Search for the cell housing the specified text and yield its [x, y] center coordinate. 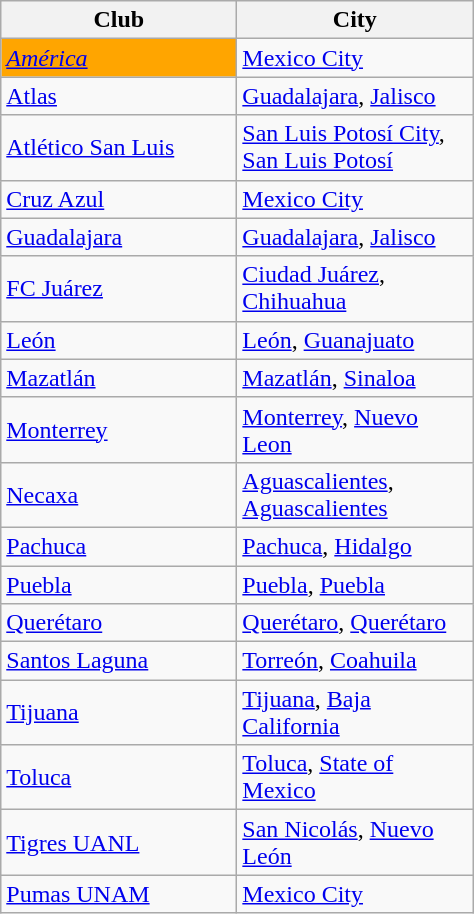
América [119, 58]
Puebla, Puebla [355, 585]
Querétaro, Querétaro [355, 623]
Mazatlán, Sinaloa [355, 378]
Pachuca, Hidalgo [355, 546]
Cruz Azul [119, 199]
Atlas [119, 96]
Monterrey [119, 430]
Puebla [119, 585]
San Luis Potosí City, San Luis Potosí [355, 148]
Pachuca [119, 546]
Querétaro [119, 623]
Santos Laguna [119, 661]
Toluca [119, 778]
León, Guanajuato [355, 340]
Tigres UANL [119, 842]
City [355, 20]
FC Juárez [119, 288]
Torreón, Coahuila [355, 661]
Pumas UNAM [119, 894]
León [119, 340]
Guadalajara [119, 237]
Aguascalientes, Aguascalientes [355, 494]
Tijuana [119, 712]
Toluca, State of Mexico [355, 778]
Tijuana, Baja California [355, 712]
Club [119, 20]
Monterrey, Nuevo Leon [355, 430]
Atlético San Luis [119, 148]
Necaxa [119, 494]
Mazatlán [119, 378]
Ciudad Juárez, Chihuahua [355, 288]
San Nicolás, Nuevo León [355, 842]
